Detect which cell encompasses the target text, then output its [x, y] center coordinate. 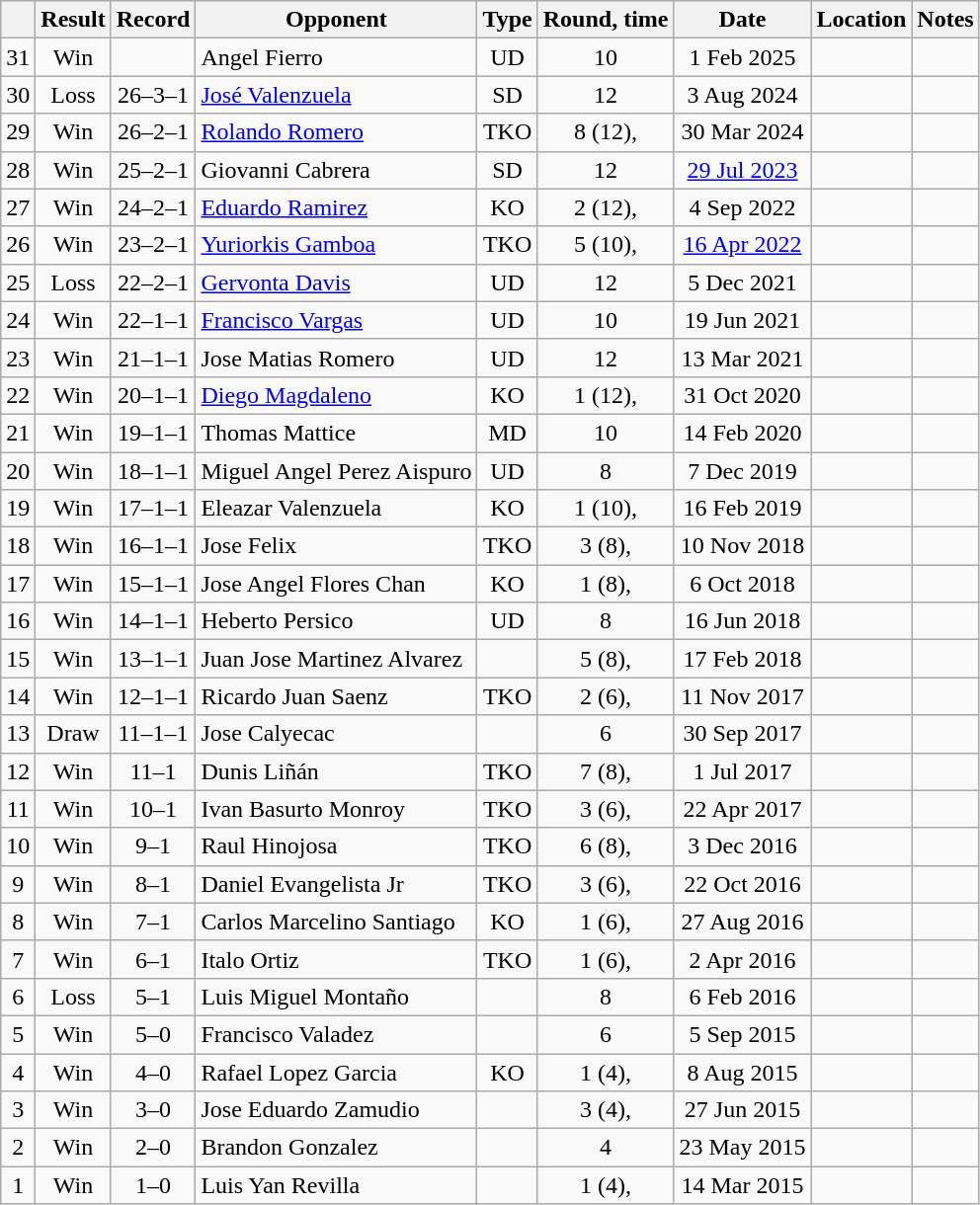
2 (12), [606, 207]
2 [18, 1148]
16 Apr 2022 [743, 245]
Brandon Gonzalez [336, 1148]
15–1–1 [153, 584]
26–2–1 [153, 132]
3–0 [153, 1110]
Heberto Persico [336, 621]
4–0 [153, 1072]
19–1–1 [153, 433]
Notes [945, 20]
6 Oct 2018 [743, 584]
José Valenzuela [336, 95]
27 [18, 207]
Jose Eduardo Zamudio [336, 1110]
31 [18, 57]
1 Jul 2017 [743, 771]
Jose Angel Flores Chan [336, 584]
14 Mar 2015 [743, 1185]
5–0 [153, 1034]
3 Aug 2024 [743, 95]
Raul Hinojosa [336, 846]
1 [18, 1185]
30 Mar 2024 [743, 132]
20–1–1 [153, 395]
Type [508, 20]
Yuriorkis Gamboa [336, 245]
Record [153, 20]
Eleazar Valenzuela [336, 509]
23 May 2015 [743, 1148]
Draw [73, 734]
5–1 [153, 997]
4 Sep 2022 [743, 207]
1 (12), [606, 395]
5 (10), [606, 245]
14–1–1 [153, 621]
Italo Ortiz [336, 959]
Result [73, 20]
26–3–1 [153, 95]
19 [18, 509]
7 (8), [606, 771]
22–2–1 [153, 282]
27 Jun 2015 [743, 1110]
2 Apr 2016 [743, 959]
Eduardo Ramirez [336, 207]
10 Nov 2018 [743, 546]
24–2–1 [153, 207]
Round, time [606, 20]
16 Feb 2019 [743, 509]
17 Feb 2018 [743, 659]
29 [18, 132]
Francisco Vargas [336, 320]
Thomas Mattice [336, 433]
Diego Magdaleno [336, 395]
Location [861, 20]
Miguel Angel Perez Aispuro [336, 471]
1–0 [153, 1185]
29 Jul 2023 [743, 170]
25 [18, 282]
16 Jun 2018 [743, 621]
22 [18, 395]
21 [18, 433]
Francisco Valadez [336, 1034]
28 [18, 170]
7 Dec 2019 [743, 471]
23–2–1 [153, 245]
1 (10), [606, 509]
5 Sep 2015 [743, 1034]
Luis Miguel Montaño [336, 997]
3 Dec 2016 [743, 846]
2 (6), [606, 696]
11–1–1 [153, 734]
22 Apr 2017 [743, 809]
2–0 [153, 1148]
24 [18, 320]
30 Sep 2017 [743, 734]
3 [18, 1110]
Giovanni Cabrera [336, 170]
14 Feb 2020 [743, 433]
15 [18, 659]
Gervonta Davis [336, 282]
Ricardo Juan Saenz [336, 696]
1 Feb 2025 [743, 57]
8 Aug 2015 [743, 1072]
11–1 [153, 771]
5 [18, 1034]
MD [508, 433]
Opponent [336, 20]
3 (8), [606, 546]
Jose Calyecac [336, 734]
Rolando Romero [336, 132]
22–1–1 [153, 320]
Jose Felix [336, 546]
12–1–1 [153, 696]
25–2–1 [153, 170]
Luis Yan Revilla [336, 1185]
11 Nov 2017 [743, 696]
6–1 [153, 959]
13–1–1 [153, 659]
13 Mar 2021 [743, 358]
18 [18, 546]
8–1 [153, 884]
Dunis Liñán [336, 771]
6 Feb 2016 [743, 997]
14 [18, 696]
Ivan Basurto Monroy [336, 809]
26 [18, 245]
Daniel Evangelista Jr [336, 884]
Rafael Lopez Garcia [336, 1072]
9 [18, 884]
16–1–1 [153, 546]
Jose Matias Romero [336, 358]
Date [743, 20]
7–1 [153, 922]
21–1–1 [153, 358]
Angel Fierro [336, 57]
7 [18, 959]
22 Oct 2016 [743, 884]
11 [18, 809]
27 Aug 2016 [743, 922]
Carlos Marcelino Santiago [336, 922]
17 [18, 584]
18–1–1 [153, 471]
19 Jun 2021 [743, 320]
16 [18, 621]
20 [18, 471]
13 [18, 734]
23 [18, 358]
1 (8), [606, 584]
3 (4), [606, 1110]
30 [18, 95]
5 Dec 2021 [743, 282]
6 (8), [606, 846]
31 Oct 2020 [743, 395]
10–1 [153, 809]
Juan Jose Martinez Alvarez [336, 659]
9–1 [153, 846]
17–1–1 [153, 509]
5 (8), [606, 659]
8 (12), [606, 132]
